Determine the (X, Y) coordinate at the center of the cell enclosing the given text.  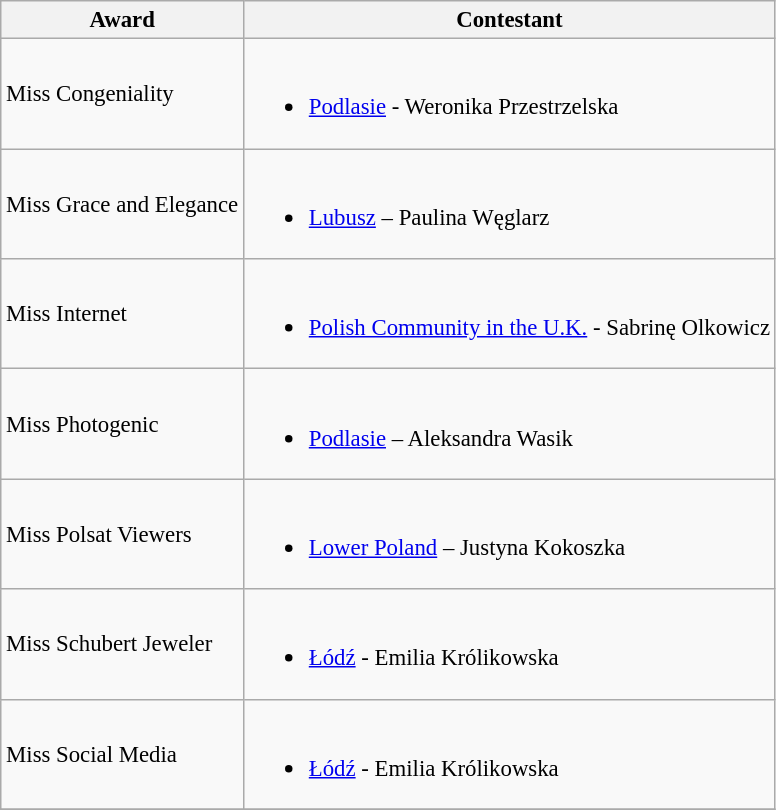
Miss Polsat Viewers (122, 534)
Miss Photogenic (122, 424)
Miss Schubert Jeweler (122, 644)
Contestant (509, 20)
Miss Social Media (122, 754)
Polish Community in the U.K. - Sabrinę Olkowicz (509, 314)
Award (122, 20)
Lower Poland – Justyna Kokoszka (509, 534)
Podlasie - Weronika Przestrzelska (509, 94)
Podlasie – Aleksandra Wasik (509, 424)
Lubusz – Paulina Węglarz (509, 204)
Miss Internet (122, 314)
Miss Congeniality (122, 94)
Miss Grace and Elegance (122, 204)
